Determine the (X, Y) coordinate at the center of the cell enclosing the given text.  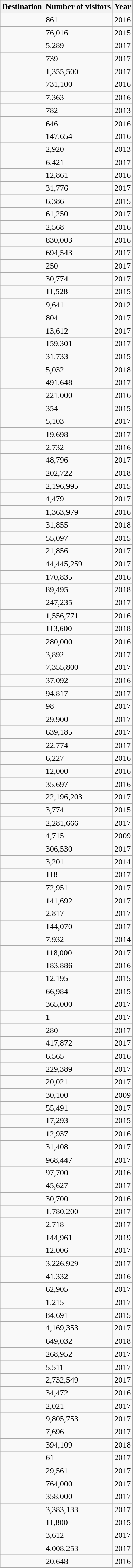
21,856 (78, 551)
113,600 (78, 629)
2019 (123, 1238)
804 (78, 318)
247,235 (78, 603)
1,363,979 (78, 512)
5,511 (78, 1367)
30,100 (78, 1095)
649,032 (78, 1341)
280 (78, 1030)
3,226,929 (78, 1263)
782 (78, 110)
306,530 (78, 849)
2,920 (78, 149)
55,491 (78, 1108)
639,185 (78, 732)
31,733 (78, 356)
6,227 (78, 758)
830,003 (78, 240)
1,556,771 (78, 616)
94,817 (78, 693)
250 (78, 266)
3,201 (78, 862)
7,363 (78, 97)
72,951 (78, 888)
2,718 (78, 1225)
3,774 (78, 810)
5,032 (78, 369)
84,691 (78, 1315)
3,612 (78, 1535)
31,855 (78, 525)
144,070 (78, 926)
4,008,253 (78, 1548)
7,932 (78, 939)
29,900 (78, 719)
2,817 (78, 914)
646 (78, 123)
44,445,259 (78, 564)
2,568 (78, 227)
1,780,200 (78, 1212)
76,016 (78, 33)
141,692 (78, 901)
6,421 (78, 162)
3,383,133 (78, 1509)
89,495 (78, 590)
280,000 (78, 642)
9,805,753 (78, 1419)
2,732 (78, 447)
22,196,203 (78, 797)
62,905 (78, 1289)
3,892 (78, 654)
7,696 (78, 1432)
35,697 (78, 784)
30,700 (78, 1198)
20,021 (78, 1082)
12,006 (78, 1250)
30,774 (78, 279)
229,389 (78, 1069)
66,984 (78, 991)
1,355,500 (78, 71)
358,000 (78, 1497)
2,732,549 (78, 1380)
45,627 (78, 1185)
12,195 (78, 978)
268,952 (78, 1354)
20,648 (78, 1561)
5,103 (78, 421)
2012 (123, 305)
31,408 (78, 1147)
221,000 (78, 395)
2,281,666 (78, 823)
694,543 (78, 253)
170,835 (78, 577)
Destination (22, 7)
61,250 (78, 214)
11,800 (78, 1522)
12,937 (78, 1134)
183,886 (78, 965)
31,776 (78, 188)
17,293 (78, 1121)
9,641 (78, 305)
37,092 (78, 680)
19,698 (78, 434)
6,565 (78, 1056)
968,447 (78, 1160)
118 (78, 875)
7,355,800 (78, 667)
97,700 (78, 1173)
202,722 (78, 473)
1,215 (78, 1302)
12,000 (78, 771)
394,109 (78, 1445)
764,000 (78, 1484)
29,561 (78, 1471)
144,961 (78, 1238)
861 (78, 20)
Number of visitors (78, 7)
Year (123, 7)
365,000 (78, 1004)
61 (78, 1458)
22,774 (78, 745)
2,021 (78, 1406)
731,100 (78, 84)
417,872 (78, 1043)
159,301 (78, 343)
12,861 (78, 175)
354 (78, 408)
4,479 (78, 499)
118,000 (78, 952)
147,654 (78, 136)
4,169,353 (78, 1328)
98 (78, 706)
2,196,995 (78, 486)
6,386 (78, 201)
4,715 (78, 836)
13,612 (78, 330)
48,796 (78, 460)
34,472 (78, 1393)
41,332 (78, 1276)
1 (78, 1017)
5,289 (78, 46)
739 (78, 59)
491,648 (78, 383)
55,097 (78, 538)
11,528 (78, 292)
